Identify which cell holds the provided text, then report its (x, y) central coordinate. 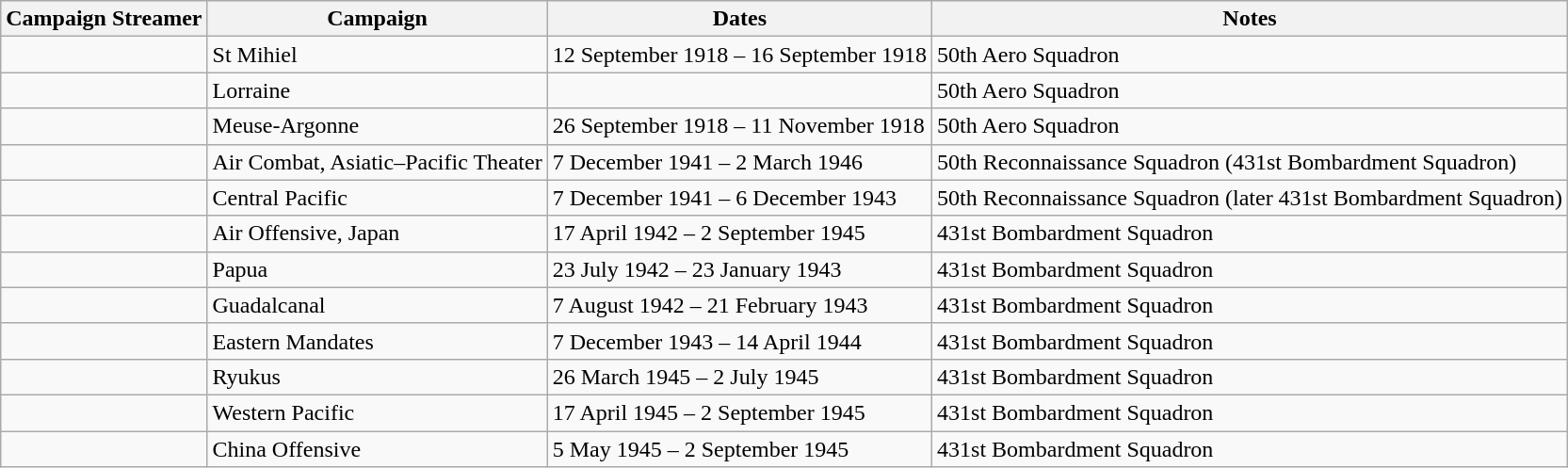
Eastern Mandates (377, 341)
26 September 1918 – 11 November 1918 (739, 126)
Dates (739, 19)
Central Pacific (377, 198)
Lorraine (377, 90)
Western Pacific (377, 412)
7 December 1941 – 2 March 1946 (739, 162)
7 August 1942 – 21 February 1943 (739, 305)
Papua (377, 269)
Campaign (377, 19)
Meuse-Argonne (377, 126)
50th Reconnaissance Squadron (later 431st Bombardment Squadron) (1251, 198)
17 April 1945 – 2 September 1945 (739, 412)
17 April 1942 – 2 September 1945 (739, 234)
7 December 1941 – 6 December 1943 (739, 198)
26 March 1945 – 2 July 1945 (739, 377)
5 May 1945 – 2 September 1945 (739, 449)
Air Combat, Asiatic–Pacific Theater (377, 162)
Ryukus (377, 377)
23 July 1942 – 23 January 1943 (739, 269)
China Offensive (377, 449)
Air Offensive, Japan (377, 234)
Campaign Streamer (104, 19)
12 September 1918 – 16 September 1918 (739, 55)
50th Reconnaissance Squadron (431st Bombardment Squadron) (1251, 162)
7 December 1943 – 14 April 1944 (739, 341)
St Mihiel (377, 55)
Notes (1251, 19)
Guadalcanal (377, 305)
